Scan for the cell matching the given text and deliver its (X, Y) coordinate at center. 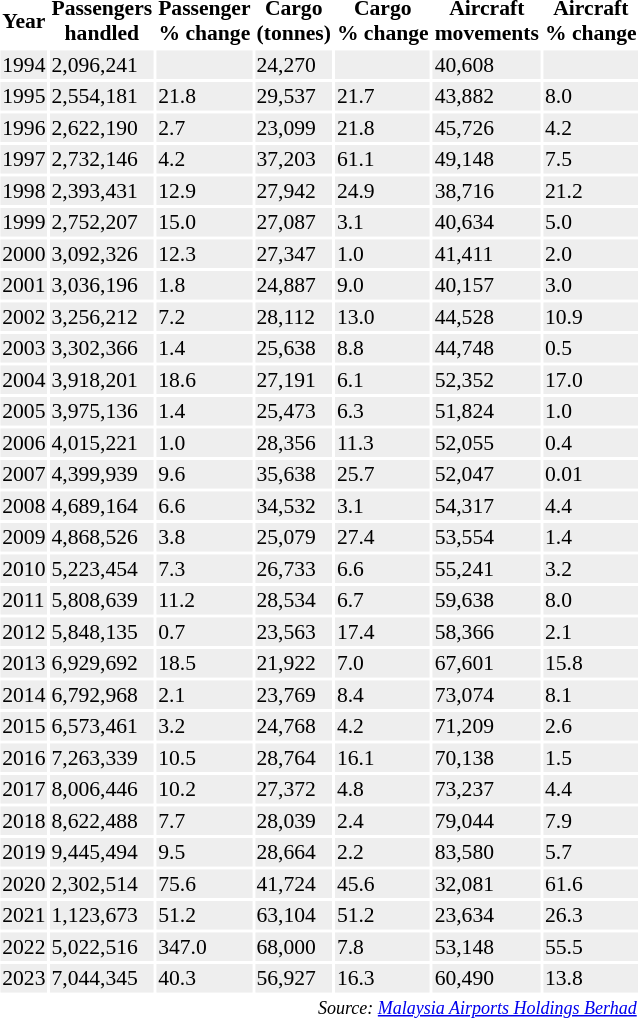
2,554,181 (102, 96)
11.3 (382, 443)
6,792,968 (102, 695)
6.7 (382, 600)
7.2 (204, 317)
10.2 (204, 789)
75.6 (204, 884)
28,534 (294, 600)
27,372 (294, 789)
59,638 (486, 600)
24,768 (294, 726)
5,808,639 (102, 600)
1,123,673 (102, 915)
2017 (24, 789)
27,347 (294, 254)
28,356 (294, 443)
8,622,488 (102, 821)
21,922 (294, 663)
71,209 (486, 726)
2019 (24, 852)
61.6 (590, 884)
12.3 (204, 254)
16.1 (382, 758)
52,047 (486, 474)
25,473 (294, 411)
29,537 (294, 96)
6,573,461 (102, 726)
35,638 (294, 474)
53,148 (486, 947)
17.0 (590, 380)
1994 (24, 65)
8.4 (382, 695)
4,689,164 (102, 506)
58,366 (486, 632)
10.5 (204, 758)
11.2 (204, 600)
61.1 (382, 159)
6.1 (382, 380)
2002 (24, 317)
24,270 (294, 65)
3,918,201 (102, 380)
7.5 (590, 159)
1996 (24, 128)
17.4 (382, 632)
16.3 (382, 978)
49,148 (486, 159)
2011 (24, 600)
2,096,241 (102, 65)
2022 (24, 947)
23,634 (486, 915)
2001 (24, 285)
18.6 (204, 380)
45.6 (382, 884)
15.0 (204, 222)
2020 (24, 884)
2,302,514 (102, 884)
68,000 (294, 947)
2016 (24, 758)
43,882 (486, 96)
2013 (24, 663)
34,532 (294, 506)
2004 (24, 380)
1.8 (204, 285)
2,732,146 (102, 159)
1997 (24, 159)
2,622,190 (102, 128)
2,752,207 (102, 222)
8,006,446 (102, 789)
23,563 (294, 632)
23,769 (294, 695)
2014 (24, 695)
2003 (24, 348)
9.5 (204, 852)
18.5 (204, 663)
1.5 (590, 758)
6.3 (382, 411)
28,764 (294, 758)
44,748 (486, 348)
40,634 (486, 222)
8.8 (382, 348)
6,929,692 (102, 663)
40,608 (486, 65)
24.9 (382, 191)
2010 (24, 569)
4.8 (382, 789)
21.2 (590, 191)
67,601 (486, 663)
27,942 (294, 191)
45,726 (486, 128)
44,528 (486, 317)
2,393,431 (102, 191)
3,092,326 (102, 254)
83,580 (486, 852)
21.7 (382, 96)
38,716 (486, 191)
0.01 (590, 474)
5,223,454 (102, 569)
2.4 (382, 821)
26,733 (294, 569)
5,022,516 (102, 947)
2.6 (590, 726)
347.0 (204, 947)
2.0 (590, 254)
3,036,196 (102, 285)
4,399,939 (102, 474)
25.7 (382, 474)
7.8 (382, 947)
9.6 (204, 474)
73,074 (486, 695)
56,927 (294, 978)
32,081 (486, 884)
7.3 (204, 569)
51,824 (486, 411)
2015 (24, 726)
9,445,494 (102, 852)
70,138 (486, 758)
10.9 (590, 317)
52,055 (486, 443)
13.0 (382, 317)
2.7 (204, 128)
55,241 (486, 569)
1995 (24, 96)
40,157 (486, 285)
54,317 (486, 506)
0.5 (590, 348)
40.3 (204, 978)
27.4 (382, 537)
7.9 (590, 821)
24,887 (294, 285)
7.7 (204, 821)
0.4 (590, 443)
2006 (24, 443)
4,868,526 (102, 537)
9.0 (382, 285)
3.8 (204, 537)
79,044 (486, 821)
55.5 (590, 947)
2021 (24, 915)
27,087 (294, 222)
25,079 (294, 537)
1998 (24, 191)
52,352 (486, 380)
3,302,366 (102, 348)
2005 (24, 411)
53,554 (486, 537)
28,112 (294, 317)
26.3 (590, 915)
2009 (24, 537)
8.1 (590, 695)
7,044,345 (102, 978)
0.7 (204, 632)
27,191 (294, 380)
2012 (24, 632)
7,263,339 (102, 758)
2023 (24, 978)
41,724 (294, 884)
1999 (24, 222)
28,039 (294, 821)
2000 (24, 254)
28,664 (294, 852)
41,411 (486, 254)
2.2 (382, 852)
5.0 (590, 222)
5,848,135 (102, 632)
4,015,221 (102, 443)
7.0 (382, 663)
2007 (24, 474)
63,104 (294, 915)
3,256,212 (102, 317)
25,638 (294, 348)
13.8 (590, 978)
37,203 (294, 159)
15.8 (590, 663)
73,237 (486, 789)
3.0 (590, 285)
5.7 (590, 852)
3,975,136 (102, 411)
23,099 (294, 128)
60,490 (486, 978)
2008 (24, 506)
12.9 (204, 191)
2018 (24, 821)
